Output the [X, Y] coordinate of the center of the cell containing the given text.  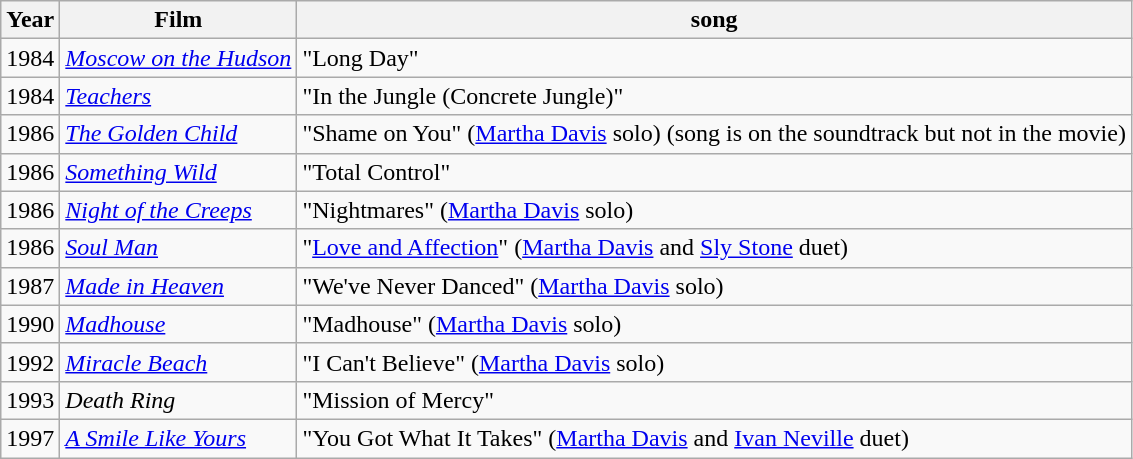
song [714, 20]
"Love and Affection" (Martha Davis and Sly Stone duet) [714, 248]
"Total Control" [714, 172]
Year [30, 20]
Moscow on the Hudson [178, 58]
"In the Jungle (Concrete Jungle)" [714, 96]
"Long Day" [714, 58]
"Shame on You" (Martha Davis solo) (song is on the soundtrack but not in the movie) [714, 134]
"I Can't Believe" (Martha Davis solo) [714, 362]
1987 [30, 286]
Miracle Beach [178, 362]
Made in Heaven [178, 286]
A Smile Like Yours [178, 438]
"Mission of Mercy" [714, 400]
1997 [30, 438]
1993 [30, 400]
1990 [30, 324]
"Nightmares" (Martha Davis solo) [714, 210]
The Golden Child [178, 134]
Something Wild [178, 172]
Death Ring [178, 400]
"Madhouse" (Martha Davis solo) [714, 324]
"We've Never Danced" (Martha Davis solo) [714, 286]
"You Got What It Takes" (Martha Davis and Ivan Neville duet) [714, 438]
1992 [30, 362]
Film [178, 20]
Madhouse [178, 324]
Teachers [178, 96]
Soul Man [178, 248]
Night of the Creeps [178, 210]
